From the cell containing the given text, extract its center point as [x, y] coordinate. 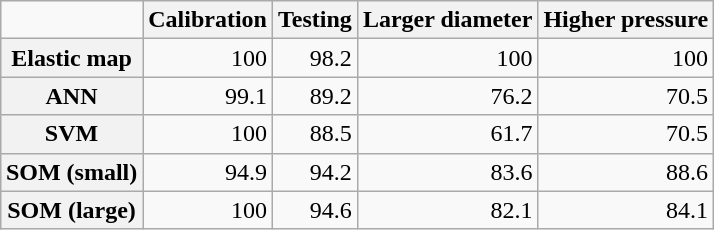
Elastic map [71, 58]
61.7 [448, 134]
88.6 [626, 172]
Calibration [208, 20]
89.2 [314, 96]
88.5 [314, 134]
99.1 [208, 96]
82.1 [448, 210]
SVM [71, 134]
94.2 [314, 172]
76.2 [448, 96]
Higher pressure [626, 20]
84.1 [626, 210]
83.6 [448, 172]
94.6 [314, 210]
Testing [314, 20]
SOM (large) [71, 210]
94.9 [208, 172]
ANN [71, 96]
SOM (small) [71, 172]
Larger diameter [448, 20]
98.2 [314, 58]
